Return [x, y] of the center of cell containing provided text 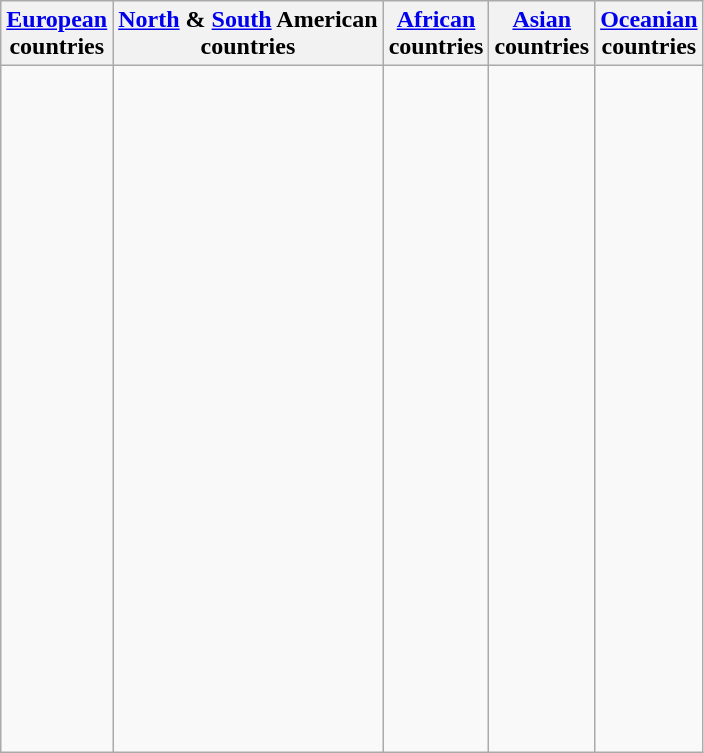
North & South Americancountries [248, 34]
Europeancountries [57, 34]
Oceaniancountries [649, 34]
Africancountries [436, 34]
Asiancountries [542, 34]
